Scan for the cell matching the given text and deliver its [x, y] coordinate at center. 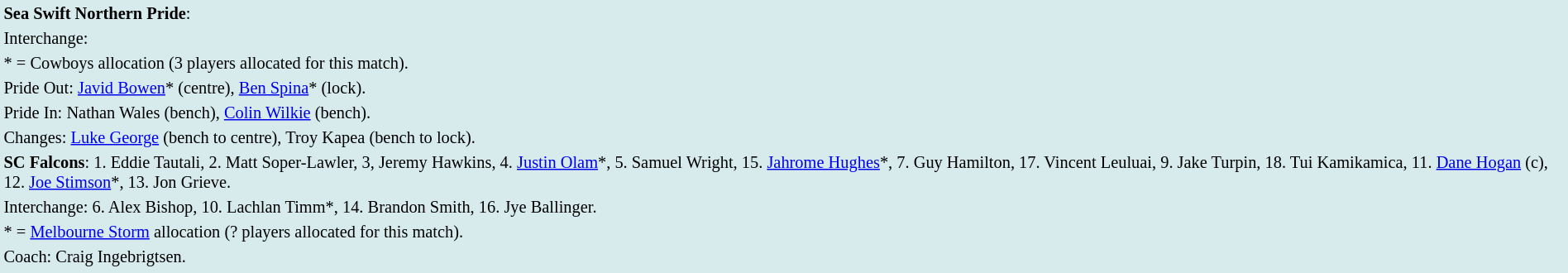
Pride Out: Javid Bowen* (centre), Ben Spina* (lock). [784, 88]
Interchange: 6. Alex Bishop, 10. Lachlan Timm*, 14. Brandon Smith, 16. Jye Ballinger. [784, 207]
Changes: Luke George (bench to centre), Troy Kapea (bench to lock). [784, 137]
* = Melbourne Storm allocation (? players allocated for this match). [784, 232]
Interchange: [784, 38]
Pride In: Nathan Wales (bench), Colin Wilkie (bench). [784, 113]
Coach: Craig Ingebrigtsen. [784, 256]
Sea Swift Northern Pride: [784, 13]
* = Cowboys allocation (3 players allocated for this match). [784, 63]
